Detect which cell encompasses the target text, then output its (x, y) center coordinate. 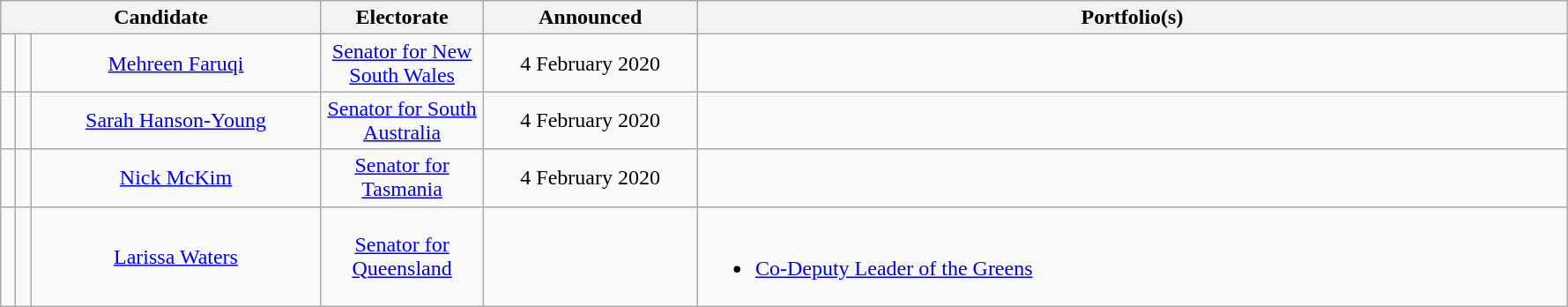
Candidate (161, 18)
Nick McKim (176, 178)
Senator for New South Wales (402, 64)
Announced (591, 18)
Larissa Waters (176, 256)
Senator for Queensland (402, 256)
Co-Deputy Leader of the Greens (1132, 256)
Electorate (402, 18)
Senator for South Australia (402, 120)
Mehreen Faruqi (176, 64)
Senator for Tasmania (402, 178)
Portfolio(s) (1132, 18)
Sarah Hanson-Young (176, 120)
